Identify which cell holds the provided text, then report its (X, Y) central coordinate. 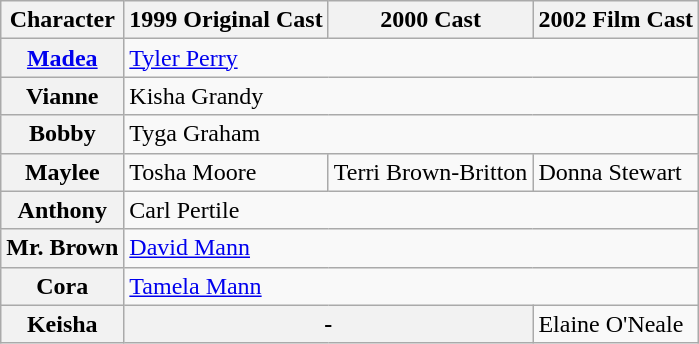
Anthony (62, 210)
Tyler Perry (412, 58)
Carl Pertile (412, 210)
Cora (62, 286)
Madea (62, 58)
- (328, 324)
Kisha Grandy (412, 96)
Tosha Moore (226, 172)
Elaine O'Neale (616, 324)
Terri Brown-Britton (430, 172)
Bobby (62, 134)
Vianne (62, 96)
Donna Stewart (616, 172)
Character (62, 20)
Tyga Graham (412, 134)
2002 Film Cast (616, 20)
David Mann (412, 248)
1999 Original Cast (226, 20)
Maylee (62, 172)
Keisha (62, 324)
Mr. Brown (62, 248)
2000 Cast (430, 20)
Tamela Mann (412, 286)
